Detect which cell encompasses the target text, then output its [X, Y] center coordinate. 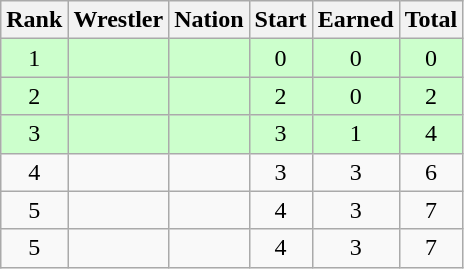
Total [431, 20]
Start [280, 20]
6 [431, 172]
Nation [209, 20]
Earned [356, 20]
Rank [34, 20]
Wrestler [118, 20]
